Determine the (x, y) coordinate at the center of the cell enclosing the given text.  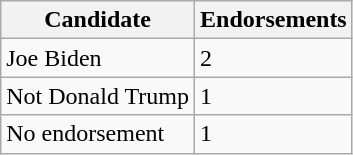
Endorsements (274, 20)
2 (274, 58)
Not Donald Trump (98, 96)
Candidate (98, 20)
Joe Biden (98, 58)
No endorsement (98, 134)
